Detect which cell encompasses the target text, then output its (X, Y) center coordinate. 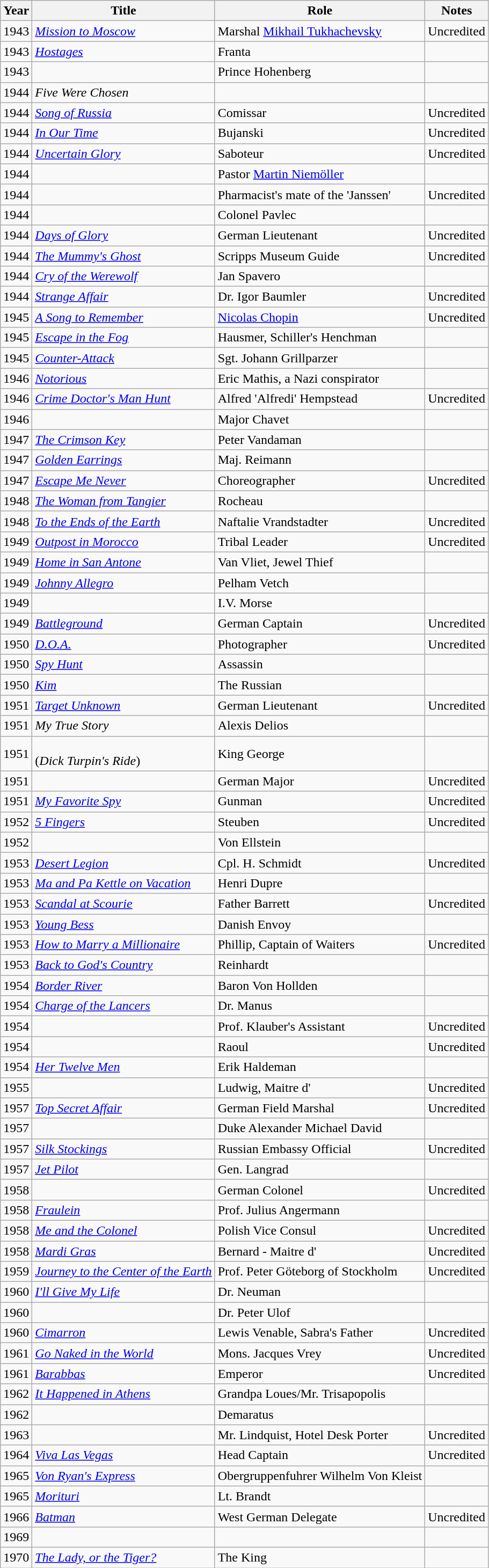
Journey to the Center of the Earth (123, 1272)
Mons. Jacques Vrey (320, 1353)
Grandpa Loues/Mr. Trisapopolis (320, 1394)
Assassin (320, 665)
Viva Las Vegas (123, 1455)
Kim (123, 685)
Jan Spavero (320, 276)
Nicolas Chopin (320, 317)
Raoul (320, 1047)
Cpl. H. Schmidt (320, 863)
Marshal Mikhail Tukhachevsky (320, 31)
Prince Hohenberg (320, 72)
Dr. Neuman (320, 1292)
Song of Russia (123, 113)
Hostages (123, 52)
German Major (320, 781)
Steuben (320, 822)
Back to God's Country (123, 965)
Hausmer, Schiller's Henchman (320, 338)
Eric Mathis, a Nazi conspirator (320, 378)
Reinhardt (320, 965)
Role (320, 11)
Baron Von Hollden (320, 986)
Morituri (123, 1496)
Uncertain Glory (123, 154)
Charge of the Lancers (123, 1006)
Go Naked in the World (123, 1353)
1970 (16, 1557)
Henri Dupre (320, 883)
I.V. Morse (320, 603)
Major Chavet (320, 419)
The Woman from Tangier (123, 501)
German Captain (320, 624)
West German Delegate (320, 1516)
German Colonel (320, 1190)
Notes (457, 11)
Home in San Antone (123, 562)
Border River (123, 986)
Head Captain (320, 1455)
The King (320, 1557)
Von Ellstein (320, 842)
It Happened in Athens (123, 1394)
King George (320, 754)
1959 (16, 1272)
The Mummy's Ghost (123, 256)
Prof. Klauber's Assistant (320, 1026)
Barabbas (123, 1374)
Scripps Museum Guide (320, 256)
Dr. Igor Baumler (320, 297)
Rocheau (320, 501)
Young Bess (123, 924)
Top Secret Affair (123, 1108)
Ma and Pa Kettle on Vacation (123, 883)
Target Unknown (123, 705)
Mardi Gras (123, 1251)
5 Fingers (123, 822)
1966 (16, 1516)
Polish Vice Consul (320, 1230)
Johnny Allegro (123, 582)
Escape Me Never (123, 480)
Pharmacist's mate of the 'Janssen' (320, 194)
In Our Time (123, 133)
Pastor Martin Niemöller (320, 174)
Battleground (123, 624)
Pelham Vetch (320, 582)
The Russian (320, 685)
Counter-Attack (123, 358)
Strange Affair (123, 297)
Russian Embassy Official (320, 1149)
Bernard - Maitre d' (320, 1251)
Jet Pilot (123, 1169)
Days of Glory (123, 235)
Lt. Brandt (320, 1496)
(Dick Turpin's Ride) (123, 754)
Mr. Lindquist, Hotel Desk Porter (320, 1435)
Prof. Julius Angermann (320, 1210)
Comissar (320, 113)
My True Story (123, 726)
A Song to Remember (123, 317)
Silk Stockings (123, 1149)
Batman (123, 1516)
Von Ryan's Express (123, 1476)
Desert Legion (123, 863)
Spy Hunt (123, 665)
Peter Vandaman (320, 440)
Dr. Peter Ulof (320, 1312)
Crime Doctor's Man Hunt (123, 399)
Escape in the Fog (123, 338)
D.O.A. (123, 644)
Erik Haldeman (320, 1067)
Obergruppenfuhrer Wilhelm Von Kleist (320, 1476)
Cimarron (123, 1333)
My Favorite Spy (123, 801)
Me and the Colonel (123, 1230)
Bujanski (320, 133)
Naftalie Vrandstadter (320, 521)
Duke Alexander Michael David (320, 1128)
Choreographer (320, 480)
Five Were Chosen (123, 92)
How to Marry a Millionaire (123, 945)
1963 (16, 1435)
Golden Earrings (123, 460)
Gunman (320, 801)
Ludwig, Maitre d' (320, 1088)
Title (123, 11)
Emperor (320, 1374)
Colonel Pavlec (320, 215)
To the Ends of the Earth (123, 521)
The Lady, or the Tiger? (123, 1557)
Danish Envoy (320, 924)
1969 (16, 1537)
Tribal Leader (320, 542)
Her Twelve Men (123, 1067)
Cry of the Werewolf (123, 276)
Maj. Reimann (320, 460)
Saboteur (320, 154)
Prof. Peter Göteborg of Stockholm (320, 1272)
Scandal at Scourie (123, 903)
German Field Marshal (320, 1108)
Year (16, 11)
Lewis Venable, Sabra's Father (320, 1333)
Alfred 'Alfredi' Hempstead (320, 399)
Mission to Moscow (123, 31)
Phillip, Captain of Waiters (320, 945)
Gen. Langrad (320, 1169)
Dr. Manus (320, 1006)
Sgt. Johann Grillparzer (320, 358)
Photographer (320, 644)
Van Vliet, Jewel Thief (320, 562)
1964 (16, 1455)
Fraulein (123, 1210)
The Crimson Key (123, 440)
Alexis Delios (320, 726)
Notorious (123, 378)
I'll Give My Life (123, 1292)
1955 (16, 1088)
Franta (320, 52)
Outpost in Morocco (123, 542)
Father Barrett (320, 903)
Demaratus (320, 1414)
